Search for the cell housing the specified text and yield its (x, y) center coordinate. 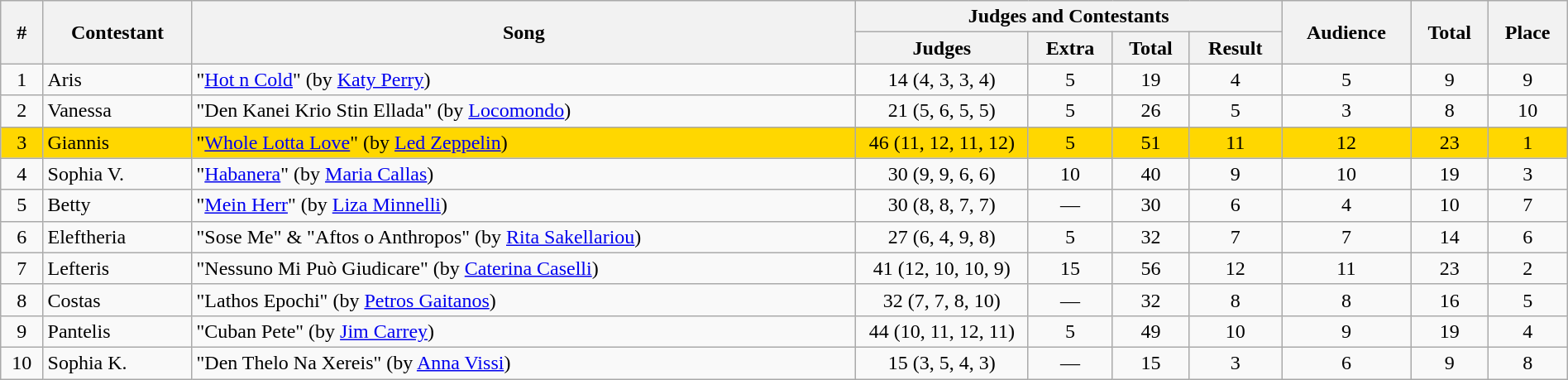
Giannis (117, 142)
30 (1151, 205)
"Den Thelo Na Xereis" (by Anna Vissi) (524, 363)
"Lathos Epochi" (by Petros Gaitanos) (524, 300)
"Cuban Pete" (by Jim Carrey) (524, 331)
Extra (1070, 48)
"Sose Me" & "Aftos o Anthropos" (by Rita Sakellariou) (524, 237)
Result (1236, 48)
"Hot n Cold" (by Katy Perry) (524, 79)
14 (4, 3, 3, 4) (942, 79)
30 (9, 9, 6, 6) (942, 174)
"Whole Lotta Love" (by Led Zeppelin) (524, 142)
Pantelis (117, 331)
51 (1151, 142)
26 (1151, 111)
Contestant (117, 32)
27 (6, 4, 9, 8) (942, 237)
Place (1527, 32)
Lefteris (117, 268)
Costas (117, 300)
"Nessuno Mi Può Giudicare" (by Caterina Caselli) (524, 268)
32 (7, 7, 8, 10) (942, 300)
49 (1151, 331)
Audience (1346, 32)
Sophia K. (117, 363)
Eleftheria (117, 237)
Judges (942, 48)
Aris (117, 79)
46 (11, 12, 11, 12) (942, 142)
41 (12, 10, 10, 9) (942, 268)
30 (8, 8, 7, 7) (942, 205)
56 (1151, 268)
16 (1449, 300)
Judges and Contestants (1068, 17)
Sophia V. (117, 174)
44 (10, 11, 12, 11) (942, 331)
21 (5, 6, 5, 5) (942, 111)
Vanessa (117, 111)
# (22, 32)
"Mein Herr" (by Liza Minnelli) (524, 205)
Betty (117, 205)
"Habanera" (by Maria Callas) (524, 174)
40 (1151, 174)
14 (1449, 237)
Song (524, 32)
"Den Kanei Krio Stin Ellada" (by Locomondo) (524, 111)
15 (3, 5, 4, 3) (942, 363)
